Search for the cell housing the specified text and yield its [x, y] center coordinate. 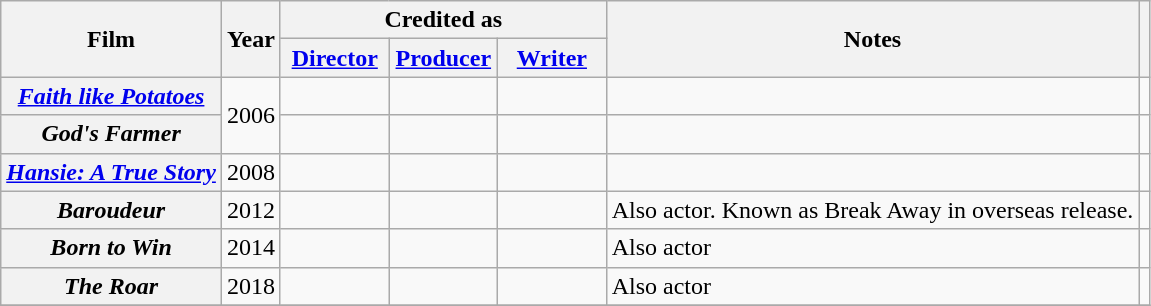
God's Farmer [112, 134]
Faith like Potatoes [112, 96]
Baroudeur [112, 210]
Born to Win [112, 248]
Credited as [443, 20]
Director [334, 58]
Producer [444, 58]
2006 [250, 115]
2014 [250, 248]
Writer [552, 58]
The Roar [112, 286]
Hansie: A True Story [112, 172]
2018 [250, 286]
2008 [250, 172]
Film [112, 39]
Notes [872, 39]
Also actor. Known as Break Away in overseas release. [872, 210]
Year [250, 39]
2012 [250, 210]
